Determine the (x, y) coordinate at the center of the cell enclosing the given text.  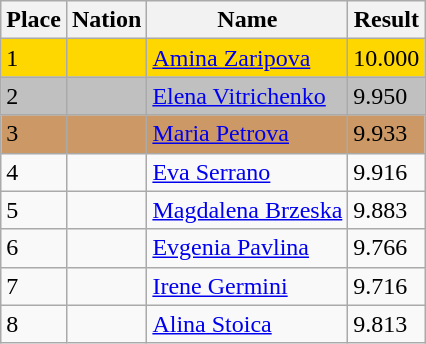
9.933 (386, 134)
4 (34, 172)
1 (34, 58)
Alina Stoica (248, 324)
Name (248, 20)
3 (34, 134)
7 (34, 286)
Nation (106, 20)
9.813 (386, 324)
10.000 (386, 58)
Amina Zaripova (248, 58)
Eva Serrano (248, 172)
Evgenia Pavlina (248, 248)
6 (34, 248)
2 (34, 96)
9.950 (386, 96)
9.883 (386, 210)
5 (34, 210)
8 (34, 324)
Result (386, 20)
Place (34, 20)
Irene Germini (248, 286)
9.716 (386, 286)
Elena Vitrichenko (248, 96)
9.766 (386, 248)
9.916 (386, 172)
Maria Petrova (248, 134)
Magdalena Brzeska (248, 210)
